Determine the [x, y] coordinate at the center of the cell enclosing the given text.  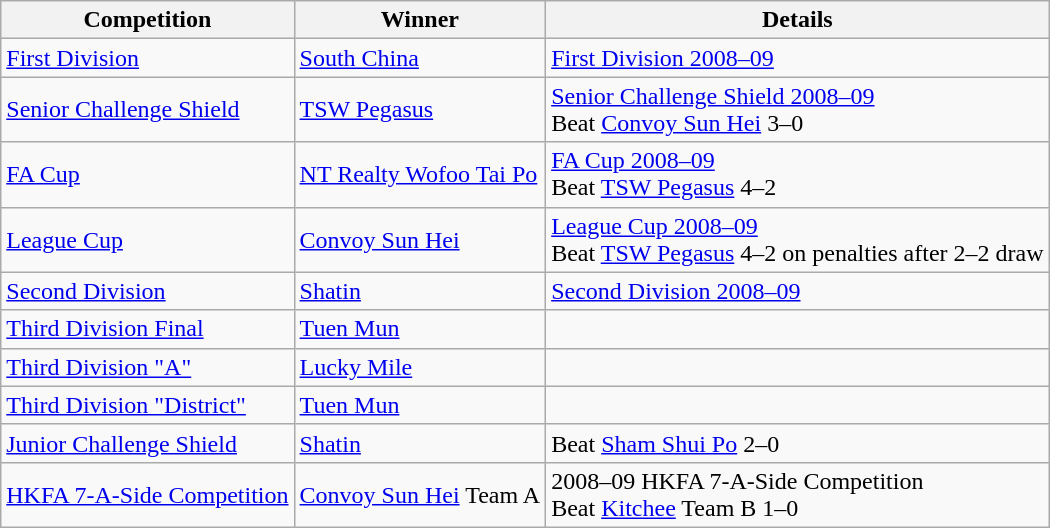
Lucky Mile [420, 367]
NT Realty Wofoo Tai Po [420, 174]
Convoy Sun Hei Team A [420, 494]
League Cup 2008–09Beat TSW Pegasus 4–2 on penalties after 2–2 draw [798, 240]
2008–09 HKFA 7-A-Side CompetitionBeat Kitchee Team B 1–0 [798, 494]
Winner [420, 20]
Beat Sham Shui Po 2–0 [798, 443]
Details [798, 20]
Third Division Final [148, 329]
FA Cup 2008–09Beat TSW Pegasus 4–2 [798, 174]
Second Division 2008–09 [798, 291]
First Division [148, 58]
TSW Pegasus [420, 110]
Convoy Sun Hei [420, 240]
South China [420, 58]
Third Division "District" [148, 405]
Senior Challenge Shield [148, 110]
Junior Challenge Shield [148, 443]
HKFA 7-A-Side Competition [148, 494]
Senior Challenge Shield 2008–09Beat Convoy Sun Hei 3–0 [798, 110]
Second Division [148, 291]
FA Cup [148, 174]
First Division 2008–09 [798, 58]
League Cup [148, 240]
Third Division "A" [148, 367]
Competition [148, 20]
